From the cell containing the given text, extract its center point as (x, y) coordinate. 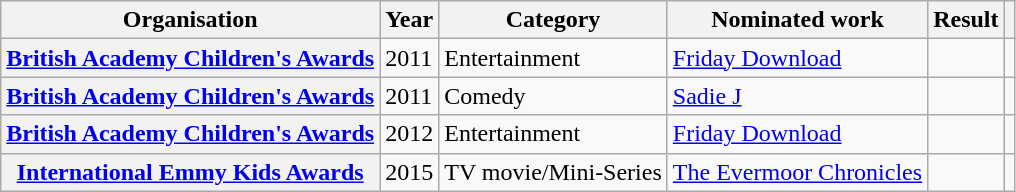
Result (966, 20)
2012 (410, 134)
2015 (410, 172)
Comedy (554, 96)
Category (554, 20)
Organisation (190, 20)
Year (410, 20)
International Emmy Kids Awards (190, 172)
TV movie/Mini-Series (554, 172)
Nominated work (797, 20)
Sadie J (797, 96)
The Evermoor Chronicles (797, 172)
